Capture the cell that displays the provided text and extract its (X, Y) central coordinate. 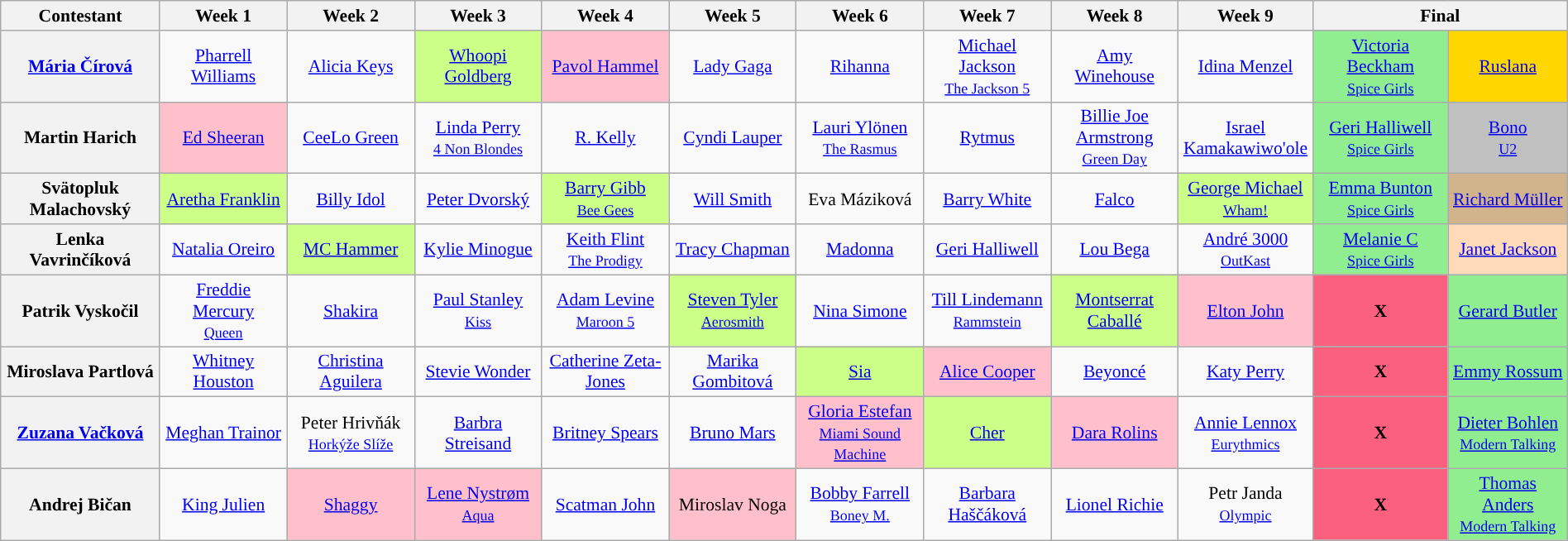
Bobby Farrell Boney M. (860, 505)
Martin Harich (80, 137)
Pharrell Williams (223, 66)
Shaggy (351, 505)
Montserrat Caballé (1115, 311)
Natalia Oreiro (223, 250)
Geri Halliwell Spice Girls (1380, 137)
Emmy Rossum (1508, 372)
Week 5 (733, 16)
Christina Aguilera (351, 372)
Will Smith (733, 199)
Whoopi Goldberg (478, 66)
Alice Cooper (987, 372)
Rytmus (987, 137)
Week 3 (478, 16)
Emma Bunton Spice Girls (1380, 199)
Contestant (80, 16)
Idina Menzel (1245, 66)
Richard Müller (1508, 199)
Britney Spears (605, 433)
Lauri Ylönen The Rasmus (860, 137)
Alicia Keys (351, 66)
Eva Máziková (860, 199)
Barbra Streisand (478, 433)
Petr Janda Olympic (1245, 505)
Cyndi Lauper (733, 137)
Janet Jackson (1508, 250)
Katy Perry (1245, 372)
Billie Joe Armstrong Green Day (1115, 137)
Lionel Richie (1115, 505)
King Julien (223, 505)
Cher (987, 433)
Annie Lennox Eurythmics (1245, 433)
Week 4 (605, 16)
Ruslana (1508, 66)
Nina Simone (860, 311)
Ed Sheeran (223, 137)
Shakira (351, 311)
Melanie C Spice Girls (1380, 250)
CeeLo Green (351, 137)
Week 9 (1245, 16)
Patrik Vyskočil (80, 311)
MC Hammer (351, 250)
Thomas Anders Modern Talking (1508, 505)
Israel Kamakawiwo'ole (1245, 137)
Victoria Beckham Spice Girls (1380, 66)
Week 6 (860, 16)
Whitney Houston (223, 372)
Michael Jackson The Jackson 5 (987, 66)
R. Kelly (605, 137)
Scatman John (605, 505)
Peter Dvorský (478, 199)
Pavol Hammel (605, 66)
Mária Čírová (80, 66)
Andrej Bičan (80, 505)
Kylie Minogue (478, 250)
Falco (1115, 199)
Barry Gibb Bee Gees (605, 199)
Barry White (987, 199)
Geri Halliwell (987, 250)
Till Lindemann Rammstein (987, 311)
Lene Nystrøm Aqua (478, 505)
Bruno Mars (733, 433)
Lenka Vavrinčíková (80, 250)
Paul Stanley Kiss (478, 311)
Barbara Haščáková (987, 505)
Peter Hrivňák Horkýže Slíže (351, 433)
Steven Tyler Aerosmith (733, 311)
Beyoncé (1115, 372)
Sia (860, 372)
Gloria Estefan Miami Sound Machine (860, 433)
Lou Bega (1115, 250)
Dara Rolins (1115, 433)
Freddie Mercury Queen (223, 311)
Elton John (1245, 311)
Miroslava Partlová (80, 372)
Tracy Chapman (733, 250)
Adam Levine Maroon 5 (605, 311)
Lady Gaga (733, 66)
Zuzana Vačková (80, 433)
Miroslav Noga (733, 505)
Billy Idol (351, 199)
Bono U2 (1508, 137)
Catherine Zeta-Jones (605, 372)
Marika Gombitová (733, 372)
Stevie Wonder (478, 372)
Week 8 (1115, 16)
Aretha Franklin (223, 199)
Dieter Bohlen Modern Talking (1508, 433)
Week 2 (351, 16)
Meghan Trainor (223, 433)
Final (1440, 16)
Keith Flint The Prodigy (605, 250)
George Michael Wham! (1245, 199)
Amy Winehouse (1115, 66)
Week 7 (987, 16)
Linda Perry 4 Non Blondes (478, 137)
Gerard Butler (1508, 311)
Madonna (860, 250)
André 3000 OutKast (1245, 250)
Rihanna (860, 66)
Week 1 (223, 16)
Svätopluk Malachovský (80, 199)
